Identify which cell holds the provided text, then report its [x, y] central coordinate. 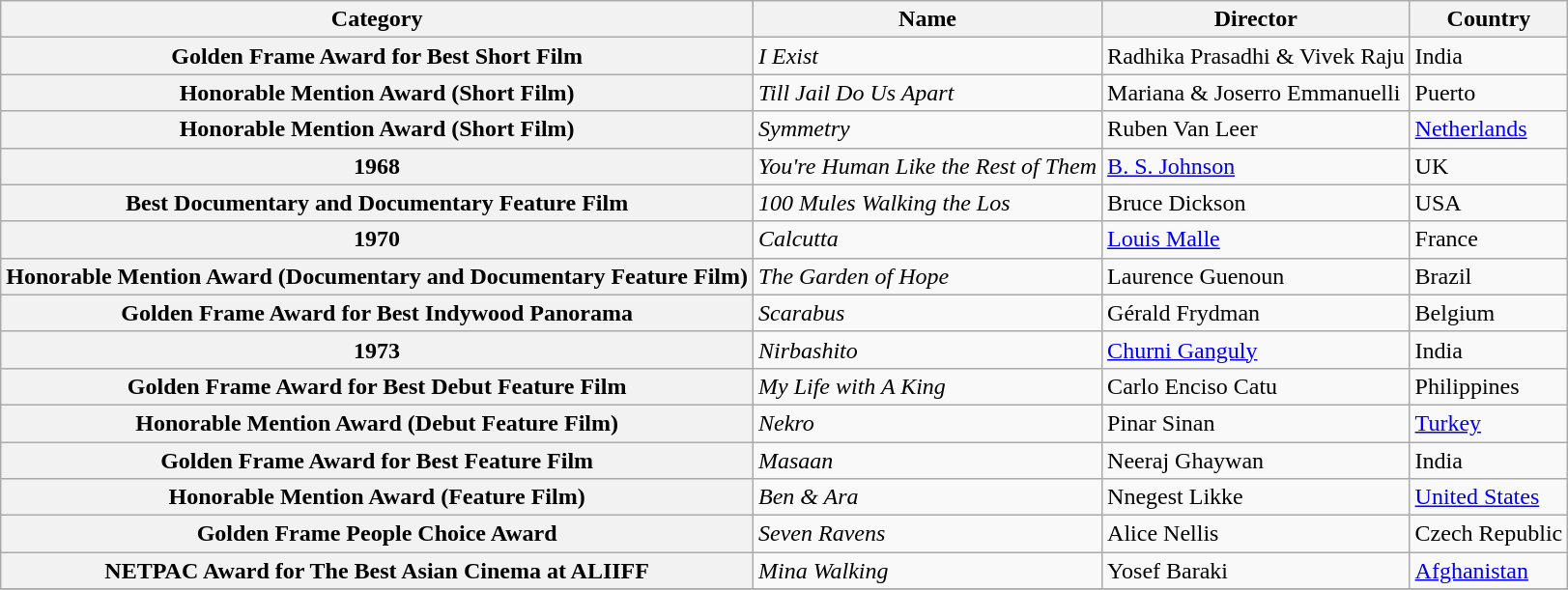
Turkey [1489, 423]
B. S. Johnson [1256, 166]
Mariana & Joserro Emmanuelli [1256, 93]
Brazil [1489, 276]
Honorable Mention Award (Feature Film) [377, 497]
Ruben Van Leer [1256, 129]
Laurence Guenoun [1256, 276]
1973 [377, 350]
Seven Ravens [927, 534]
Puerto [1489, 93]
Golden Frame People Choice Award [377, 534]
NETPAC Award for The Best Asian Cinema at ALIIFF [377, 571]
Symmetry [927, 129]
Director [1256, 19]
Nnegest Likke [1256, 497]
Nekro [927, 423]
Golden Frame Award for Best Indywood Panorama [377, 313]
Golden Frame Award for Best Feature Film [377, 461]
Name [927, 19]
The Garden of Hope [927, 276]
Calcutta [927, 239]
Till Jail Do Us Apart [927, 93]
I Exist [927, 56]
Radhika Prasadhi & Vivek Raju [1256, 56]
United States [1489, 497]
Nirbashito [927, 350]
Bruce Dickson [1256, 203]
Mina Walking [927, 571]
Philippines [1489, 386]
UK [1489, 166]
Afghanistan [1489, 571]
Honorable Mention Award (Debut Feature Film) [377, 423]
Louis Malle [1256, 239]
1970 [377, 239]
Pinar Sinan [1256, 423]
Carlo Enciso Catu [1256, 386]
Country [1489, 19]
Scarabus [927, 313]
Czech Republic [1489, 534]
Ben & Ara [927, 497]
You're Human Like the Rest of Them [927, 166]
Yosef Baraki [1256, 571]
My Life with A King [927, 386]
Category [377, 19]
Neeraj Ghaywan [1256, 461]
USA [1489, 203]
100 Mules Walking the Los [927, 203]
Golden Frame Award for Best Short Film [377, 56]
Best Documentary and Documentary Feature Film [377, 203]
1968 [377, 166]
Honorable Mention Award (Documentary and Documentary Feature Film) [377, 276]
Masaan [927, 461]
Belgium [1489, 313]
Churni Ganguly [1256, 350]
Netherlands [1489, 129]
Gérald Frydman [1256, 313]
Golden Frame Award for Best Debut Feature Film [377, 386]
France [1489, 239]
Alice Nellis [1256, 534]
